Return the (X, Y) coordinate for the center point of the cell that contains the specified text.  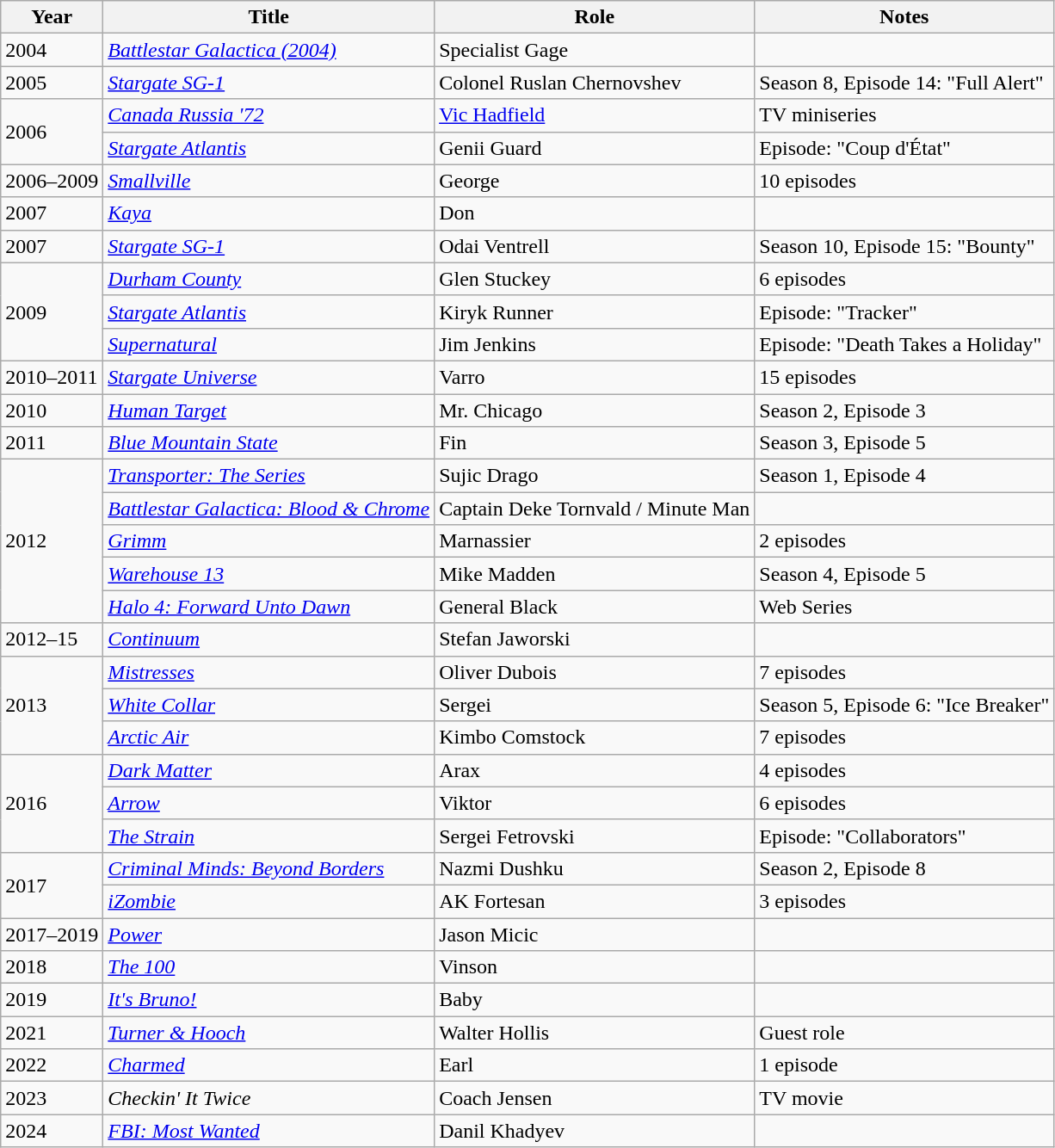
Episode: "Collaborators" (904, 836)
4 episodes (904, 770)
Season 1, Episode 4 (904, 476)
1 episode (904, 1065)
Arax (595, 770)
2017 (52, 885)
Transporter: The Series (268, 476)
Captain Deke Tornvald / Minute Man (595, 509)
Warehouse 13 (268, 574)
Danil Khadyev (595, 1131)
Varro (595, 377)
Canada Russia '72 (268, 115)
Genii Guard (595, 148)
Mistresses (268, 672)
2011 (52, 443)
It's Bruno! (268, 1000)
Battlestar Galactica: Blood & Chrome (268, 509)
3 episodes (904, 901)
Grimm (268, 541)
Earl (595, 1065)
Vinson (595, 967)
Season 2, Episode 8 (904, 868)
Human Target (268, 410)
Criminal Minds: Beyond Borders (268, 868)
Halo 4: Forward Unto Dawn (268, 607)
Title (268, 17)
Coach Jensen (595, 1098)
Season 2, Episode 3 (904, 410)
2012–15 (52, 639)
Power (268, 934)
TV miniseries (904, 115)
Guest role (904, 1033)
Sergei (595, 705)
Season 4, Episode 5 (904, 574)
Season 5, Episode 6: "Ice Breaker" (904, 705)
Season 10, Episode 15: "Bounty" (904, 246)
Arrow (268, 803)
Viktor (595, 803)
TV movie (904, 1098)
General Black (595, 607)
Episode: "Death Takes a Holiday" (904, 344)
Fin (595, 443)
Don (595, 213)
Glen Stuckey (595, 279)
Supernatural (268, 344)
AK Fortesan (595, 901)
Kimbo Comstock (595, 738)
Sujic Drago (595, 476)
Walter Hollis (595, 1033)
Blue Mountain State (268, 443)
Web Series (904, 607)
Episode: "Tracker" (904, 312)
2018 (52, 967)
Notes (904, 17)
Oliver Dubois (595, 672)
iZombie (268, 901)
2006–2009 (52, 181)
Checkin' It Twice (268, 1098)
Dark Matter (268, 770)
Durham County (268, 279)
2021 (52, 1033)
Kaya (268, 213)
Episode: "Coup d'État" (904, 148)
2017–2019 (52, 934)
2009 (52, 312)
Stargate Universe (268, 377)
Season 8, Episode 14: "Full Alert" (904, 83)
George (595, 181)
Marnassier (595, 541)
Smallville (268, 181)
2013 (52, 705)
Nazmi Dushku (595, 868)
2023 (52, 1098)
FBI: Most Wanted (268, 1131)
The Strain (268, 836)
Odai Ventrell (595, 246)
Jason Micic (595, 934)
The 100 (268, 967)
2010–2011 (52, 377)
Kiryk Runner (595, 312)
Role (595, 17)
White Collar (268, 705)
2024 (52, 1131)
Charmed (268, 1065)
Baby (595, 1000)
Season 3, Episode 5 (904, 443)
Arctic Air (268, 738)
2006 (52, 132)
Mike Madden (595, 574)
Specialist Gage (595, 50)
2019 (52, 1000)
Turner & Hooch (268, 1033)
Vic Hadfield (595, 115)
Jim Jenkins (595, 344)
2010 (52, 410)
Stefan Jaworski (595, 639)
10 episodes (904, 181)
2004 (52, 50)
2005 (52, 83)
Mr. Chicago (595, 410)
Battlestar Galactica (2004) (268, 50)
Year (52, 17)
15 episodes (904, 377)
Colonel Ruslan Chernovshev (595, 83)
2016 (52, 803)
Continuum (268, 639)
2012 (52, 541)
2 episodes (904, 541)
Sergei Fetrovski (595, 836)
2022 (52, 1065)
